Identify which cell holds the provided text, then report its [X, Y] central coordinate. 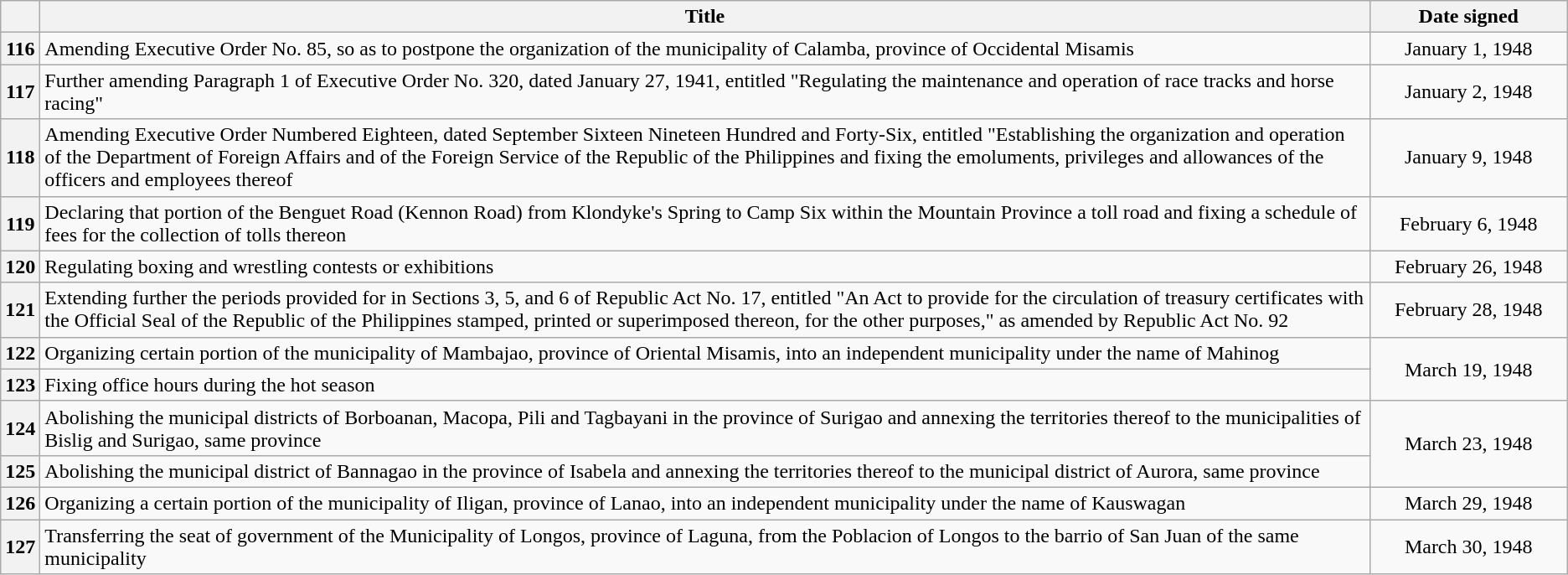
Organizing a certain portion of the municipality of Iligan, province of Lanao, into an independent municipality under the name of Kauswagan [705, 503]
February 6, 1948 [1468, 223]
Regulating boxing and wrestling contests or exhibitions [705, 267]
March 29, 1948 [1468, 503]
Fixing office hours during the hot season [705, 385]
Organizing certain portion of the municipality of Mambajao, province of Oriental Misamis, into an independent municipality under the name of Mahinog [705, 353]
120 [20, 267]
121 [20, 310]
March 30, 1948 [1468, 547]
116 [20, 49]
January 9, 1948 [1468, 158]
117 [20, 92]
119 [20, 223]
125 [20, 471]
February 28, 1948 [1468, 310]
Amending Executive Order No. 85, so as to postpone the organization of the municipality of Calamba, province of Occidental Misamis [705, 49]
124 [20, 427]
118 [20, 158]
127 [20, 547]
January 2, 1948 [1468, 92]
126 [20, 503]
Date signed [1468, 17]
122 [20, 353]
Title [705, 17]
March 23, 1948 [1468, 444]
123 [20, 385]
January 1, 1948 [1468, 49]
March 19, 1948 [1468, 369]
February 26, 1948 [1468, 267]
